Return (X, Y) of the center of cell containing provided text 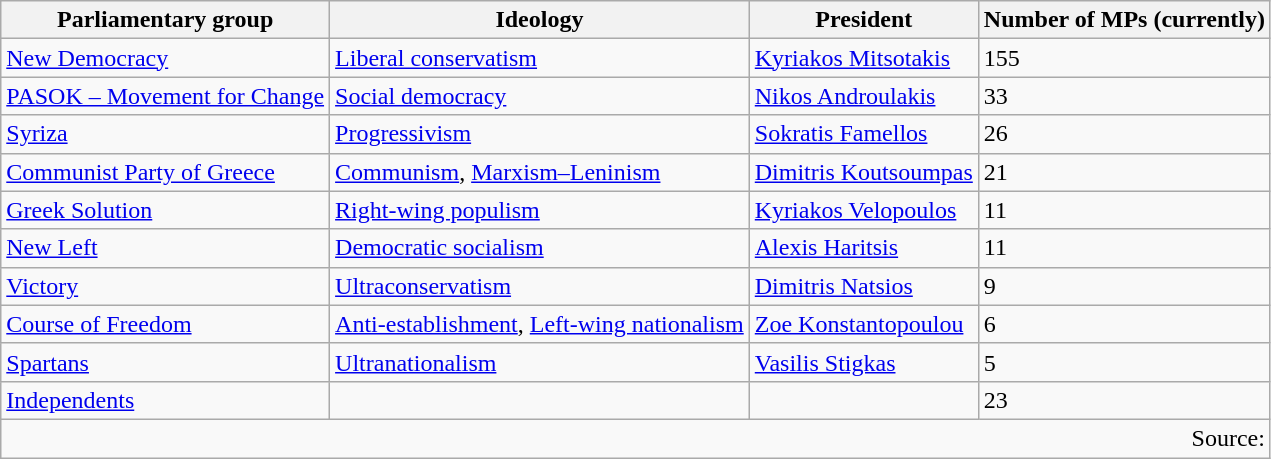
Ideology (540, 20)
Course of Freedom (166, 324)
Ultraconservatism (540, 286)
5 (1124, 362)
21 (1124, 172)
Anti-establishment, Left-wing nationalism (540, 324)
Nikos Androulakis (864, 96)
33 (1124, 96)
Spartans (166, 362)
6 (1124, 324)
Number of MPs (currently) (1124, 20)
26 (1124, 134)
Communist Party of Greece (166, 172)
155 (1124, 58)
Victory (166, 286)
Source: (636, 438)
New Democracy (166, 58)
Zoe Konstantopoulou (864, 324)
Greek Solution (166, 210)
Alexis Haritsis (864, 248)
Democratic socialism (540, 248)
Liberal conservatism (540, 58)
Vasilis Stigkas (864, 362)
Syriza (166, 134)
Kyriakos Mitsotakis (864, 58)
Independents (166, 400)
Right-wing populism (540, 210)
Sokratis Famellos (864, 134)
Ultranationalism (540, 362)
Dimitris Koutsoumpas (864, 172)
Communism, Marxism–Leninism (540, 172)
9 (1124, 286)
Social democracy (540, 96)
Kyriakos Velopoulos (864, 210)
PASOK – Movement for Change (166, 96)
Dimitris Natsios (864, 286)
23 (1124, 400)
New Left (166, 248)
President (864, 20)
Parliamentary group (166, 20)
Progressivism (540, 134)
